Detect which cell encompasses the target text, then output its [x, y] center coordinate. 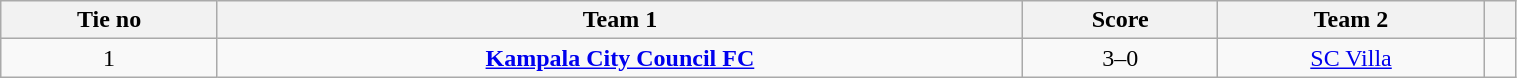
Score [1120, 20]
3–0 [1120, 58]
1 [110, 58]
SC Villa [1351, 58]
Kampala City Council FC [620, 58]
Team 1 [620, 20]
Tie no [110, 20]
Team 2 [1351, 20]
